Output the [X, Y] coordinate of the center of the cell containing the given text.  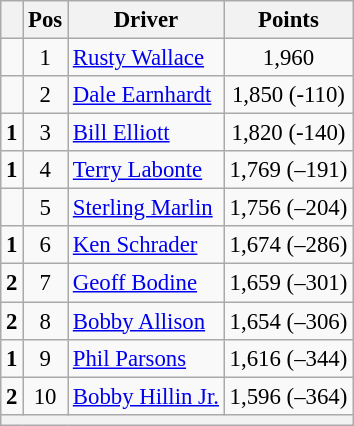
Bobby Hillin Jr. [146, 396]
1,850 (-110) [288, 95]
9 [46, 358]
Ken Schrader [146, 245]
1,769 (–191) [288, 170]
Dale Earnhardt [146, 95]
5 [46, 208]
6 [46, 245]
Bobby Allison [146, 321]
Rusty Wallace [146, 58]
Pos [46, 20]
Geoff Bodine [146, 283]
Bill Elliott [146, 133]
Phil Parsons [146, 358]
8 [46, 321]
1,820 (-140) [288, 133]
1,960 [288, 58]
Driver [146, 20]
Terry Labonte [146, 170]
1,674 (–286) [288, 245]
1,616 (–344) [288, 358]
10 [46, 396]
1,756 (–204) [288, 208]
Points [288, 20]
1,596 (–364) [288, 396]
3 [46, 133]
Sterling Marlin [146, 208]
7 [46, 283]
1,659 (–301) [288, 283]
4 [46, 170]
1,654 (–306) [288, 321]
